Capture the cell that displays the provided text and extract its [x, y] central coordinate. 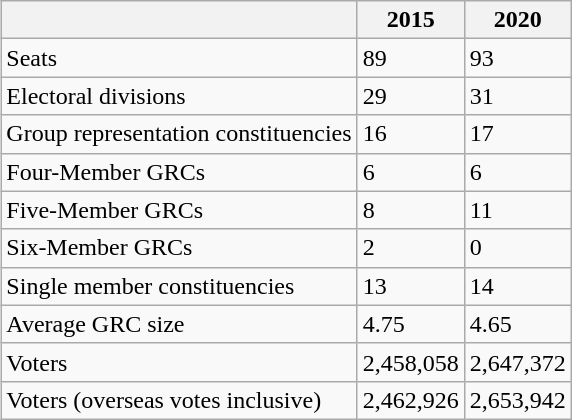
Voters (overseas votes inclusive) [179, 400]
Five-Member GRCs [179, 210]
Group representation constituencies [179, 134]
11 [518, 210]
2 [410, 248]
31 [518, 96]
2,653,942 [518, 400]
Voters [179, 362]
17 [518, 134]
Six-Member GRCs [179, 248]
Single member constituencies [179, 286]
2,462,926 [410, 400]
16 [410, 134]
14 [518, 286]
Seats [179, 58]
Average GRC size [179, 324]
0 [518, 248]
89 [410, 58]
2,647,372 [518, 362]
4.75 [410, 324]
4.65 [518, 324]
2,458,058 [410, 362]
13 [410, 286]
2015 [410, 20]
29 [410, 96]
8 [410, 210]
Electoral divisions [179, 96]
93 [518, 58]
2020 [518, 20]
Four-Member GRCs [179, 172]
